For the text-containing cell, return its midpoint in [x, y] coordinate format. 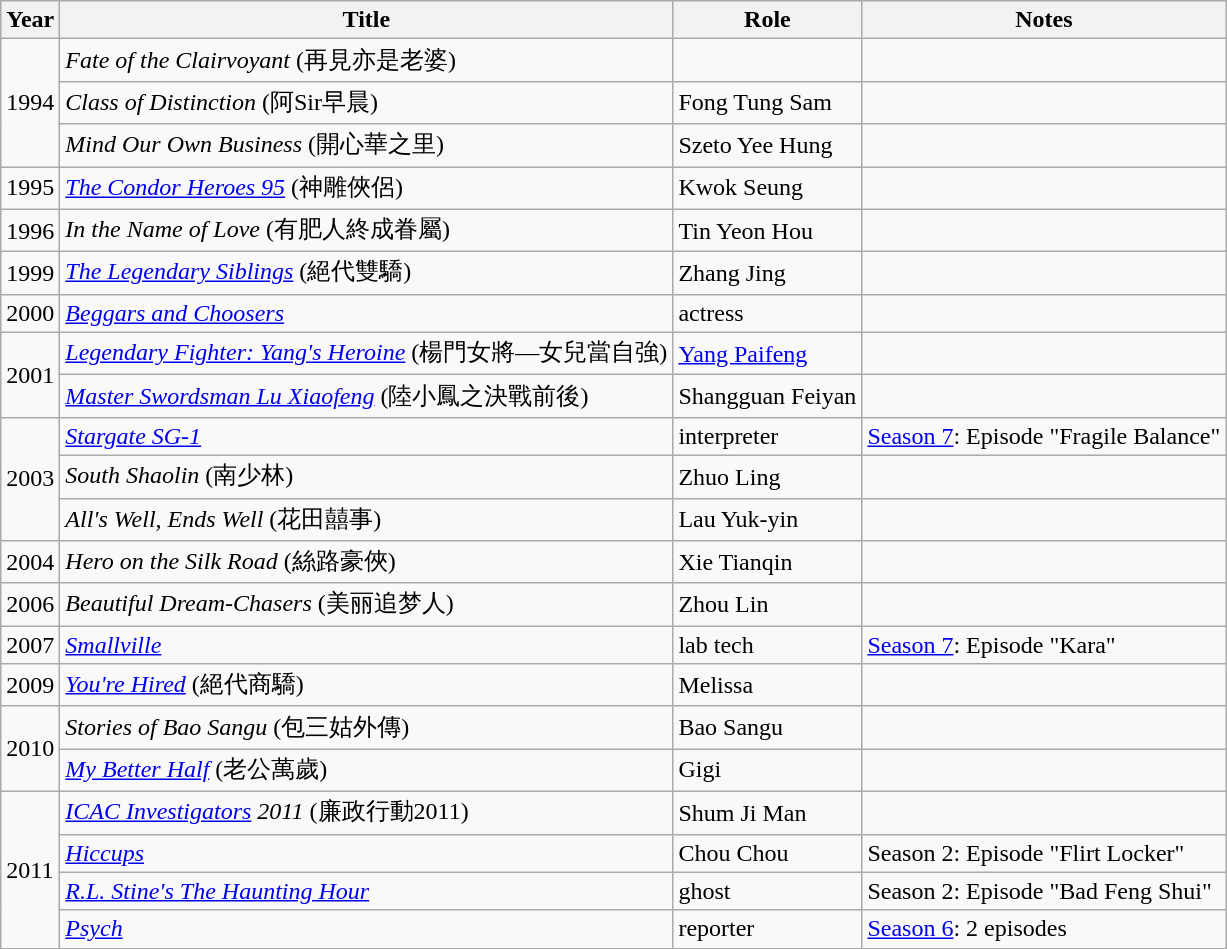
actress [768, 313]
Chou Chou [768, 853]
ICAC Investigators 2011 (廉政行動2011) [366, 812]
1995 [30, 188]
Season 7: Episode "Kara" [1044, 645]
Hero on the Silk Road (絲路豪俠) [366, 562]
Class of Distinction (阿Sir早晨) [366, 102]
Bao Sangu [768, 728]
1999 [30, 274]
Season 2: Episode "Bad Feng Shui" [1044, 891]
You're Hired (絕代商驕) [366, 686]
Year [30, 20]
My Better Half (老公萬歲) [366, 770]
Zhuo Ling [768, 476]
Master Swordsman Lu Xiaofeng (陸小鳳之決戰前後) [366, 396]
Melissa [768, 686]
Stories of Bao Sangu (包三姑外傳) [366, 728]
Role [768, 20]
Fong Tung Sam [768, 102]
Zhang Jing [768, 274]
reporter [768, 929]
All's Well, Ends Well (花田囍事) [366, 520]
Shum Ji Man [768, 812]
In the Name of Love (有肥人終成眷屬) [366, 230]
1994 [30, 103]
South Shaolin (南少林) [366, 476]
2010 [30, 748]
Season 6: 2 episodes [1044, 929]
Stargate SG-1 [366, 436]
Kwok Seung [768, 188]
interpreter [768, 436]
Hiccups [366, 853]
ghost [768, 891]
Gigi [768, 770]
Psych [366, 929]
R.L. Stine's The Haunting Hour [366, 891]
The Legendary Siblings (絕代雙驕) [366, 274]
lab tech [768, 645]
Legendary Fighter: Yang's Heroine (楊門女將—女兒當自強) [366, 354]
Tin Yeon Hou [768, 230]
2009 [30, 686]
Mind Our Own Business (開心華之里) [366, 146]
Lau Yuk-yin [768, 520]
Zhou Lin [768, 604]
Smallville [366, 645]
Yang Paifeng [768, 354]
2007 [30, 645]
1996 [30, 230]
2011 [30, 870]
2000 [30, 313]
Season 2: Episode "Flirt Locker" [1044, 853]
2001 [30, 374]
Title [366, 20]
Xie Tianqin [768, 562]
Notes [1044, 20]
2006 [30, 604]
The Condor Heroes 95 (神雕俠侶) [366, 188]
Szeto Yee Hung [768, 146]
2003 [30, 478]
Fate of the Clairvoyant (再見亦是老婆) [366, 60]
Shangguan Feiyan [768, 396]
Beautiful Dream-Chasers (美丽追梦人) [366, 604]
2004 [30, 562]
Beggars and Choosers [366, 313]
Season 7: Episode "Fragile Balance" [1044, 436]
